Extract the (X, Y) coordinate from the center of the cell holding the provided text.  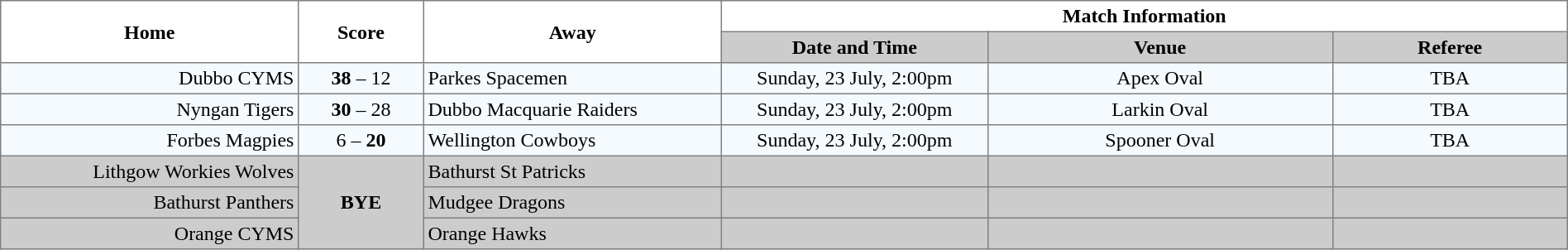
Parkes Spacemen (572, 79)
Away (572, 31)
Orange CYMS (150, 233)
Dubbo CYMS (150, 79)
Wellington Cowboys (572, 141)
Match Information (1145, 17)
Dubbo Macquarie Raiders (572, 109)
Larkin Oval (1159, 109)
Home (150, 31)
30 – 28 (361, 109)
Nyngan Tigers (150, 109)
Forbes Magpies (150, 141)
Orange Hawks (572, 233)
Bathurst Panthers (150, 203)
Date and Time (854, 47)
38 – 12 (361, 79)
Referee (1450, 47)
Bathurst St Patricks (572, 171)
Mudgee Dragons (572, 203)
6 – 20 (361, 141)
BYE (361, 202)
Apex Oval (1159, 79)
Score (361, 31)
Lithgow Workies Wolves (150, 171)
Venue (1159, 47)
Spooner Oval (1159, 141)
